From the cell containing the given text, extract its center point as [x, y] coordinate. 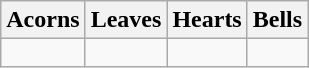
Hearts [207, 20]
Leaves [126, 20]
Acorns [43, 20]
Bells [277, 20]
